Extract the [x, y] coordinate from the center of the cell holding the provided text.  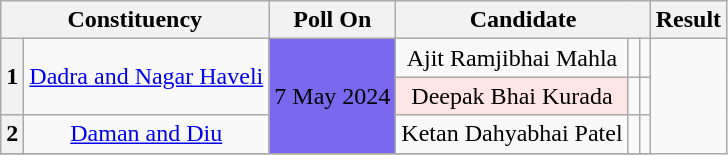
Poll On [332, 20]
7 May 2024 [332, 96]
Ketan Dahyabhai Patel [512, 134]
Deepak Bhai Kurada [512, 96]
2 [12, 134]
Candidate [523, 20]
Dadra and Nagar Haveli [146, 77]
Daman and Diu [146, 134]
1 [12, 77]
Result [688, 20]
Constituency [135, 20]
Ajit Ramjibhai Mahla [512, 58]
